Output the (X, Y) coordinate of the center of the cell containing the given text.  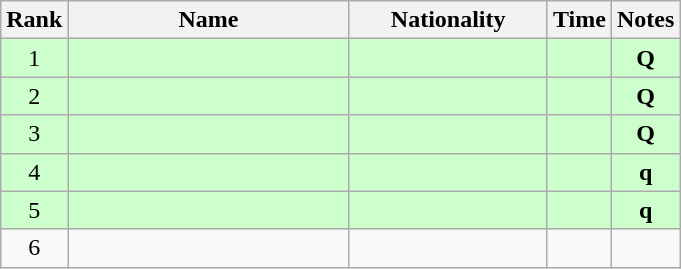
5 (34, 210)
6 (34, 248)
2 (34, 96)
Nationality (448, 20)
Rank (34, 20)
Name (208, 20)
3 (34, 134)
Notes (645, 20)
Time (579, 20)
1 (34, 58)
4 (34, 172)
